Identify which cell holds the provided text, then report its (X, Y) central coordinate. 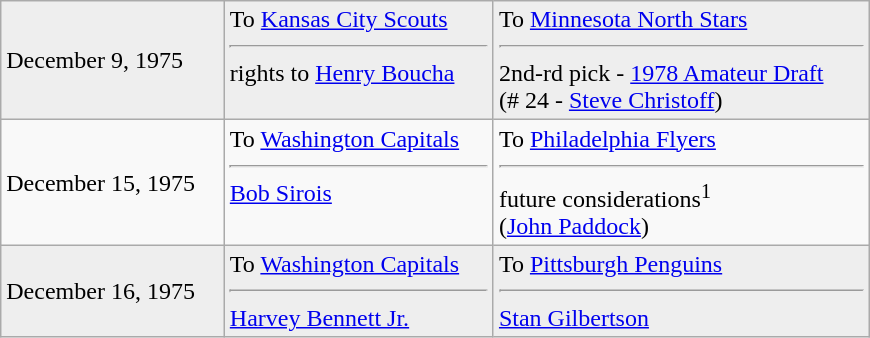
December 15, 1975 (113, 183)
December 16, 1975 (113, 291)
To Washington CapitalsBob Sirois (358, 183)
To Philadelphia Flyersfuture considerations1(John Paddock) (681, 183)
To Kansas City Scoutsrights to Henry Boucha (358, 60)
To Pittsburgh PenguinsStan Gilbertson (681, 291)
To Minnesota North Stars2nd-rd pick - 1978 Amateur Draft(# 24 - Steve Christoff) (681, 60)
December 9, 1975 (113, 60)
To Washington CapitalsHarvey Bennett Jr. (358, 291)
